Output the (X, Y) coordinate of the center of the cell containing the given text.  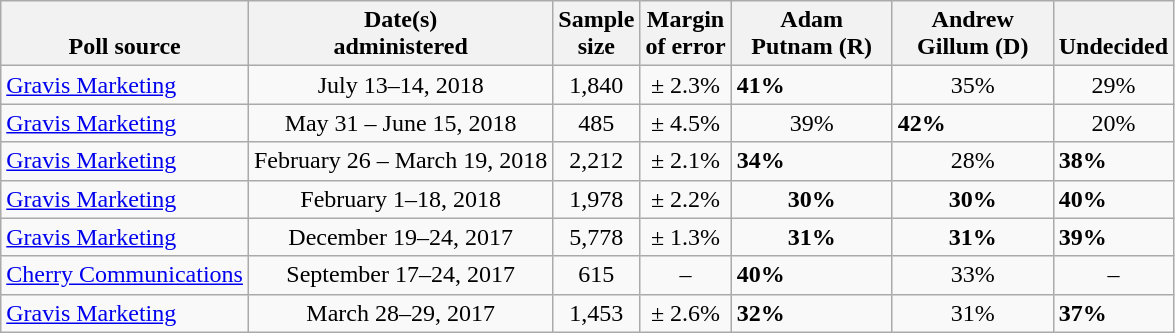
± 4.5% (686, 123)
20% (1113, 123)
Poll source (125, 34)
AdamPutnam (R) (812, 34)
May 31 – June 15, 2018 (400, 123)
± 2.6% (686, 313)
February 1–18, 2018 (400, 199)
Marginof error (686, 34)
34% (812, 161)
March 28–29, 2017 (400, 313)
615 (596, 275)
37% (1113, 313)
32% (812, 313)
± 1.3% (686, 237)
± 2.1% (686, 161)
Samplesize (596, 34)
1,978 (596, 199)
September 17–24, 2017 (400, 275)
Undecided (1113, 34)
July 13–14, 2018 (400, 85)
41% (812, 85)
42% (972, 123)
29% (1113, 85)
5,778 (596, 237)
1,453 (596, 313)
± 2.2% (686, 199)
38% (1113, 161)
February 26 – March 19, 2018 (400, 161)
Cherry Communications (125, 275)
33% (972, 275)
1,840 (596, 85)
35% (972, 85)
AndrewGillum (D) (972, 34)
December 19–24, 2017 (400, 237)
485 (596, 123)
28% (972, 161)
2,212 (596, 161)
± 2.3% (686, 85)
Date(s)administered (400, 34)
